Extract the (x, y) coordinate from the center of the cell holding the provided text.  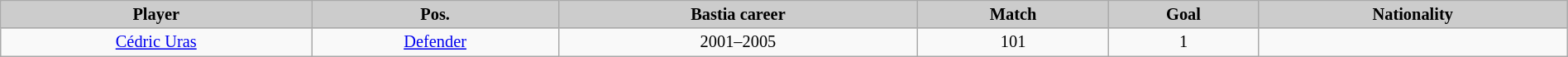
Player (156, 14)
Cédric Uras (156, 42)
Nationality (1413, 14)
Goal (1183, 14)
Pos. (435, 14)
101 (1013, 42)
Match (1013, 14)
Defender (435, 42)
1 (1183, 42)
2001–2005 (738, 42)
Bastia career (738, 14)
